Identify which cell holds the provided text, then report its [x, y] central coordinate. 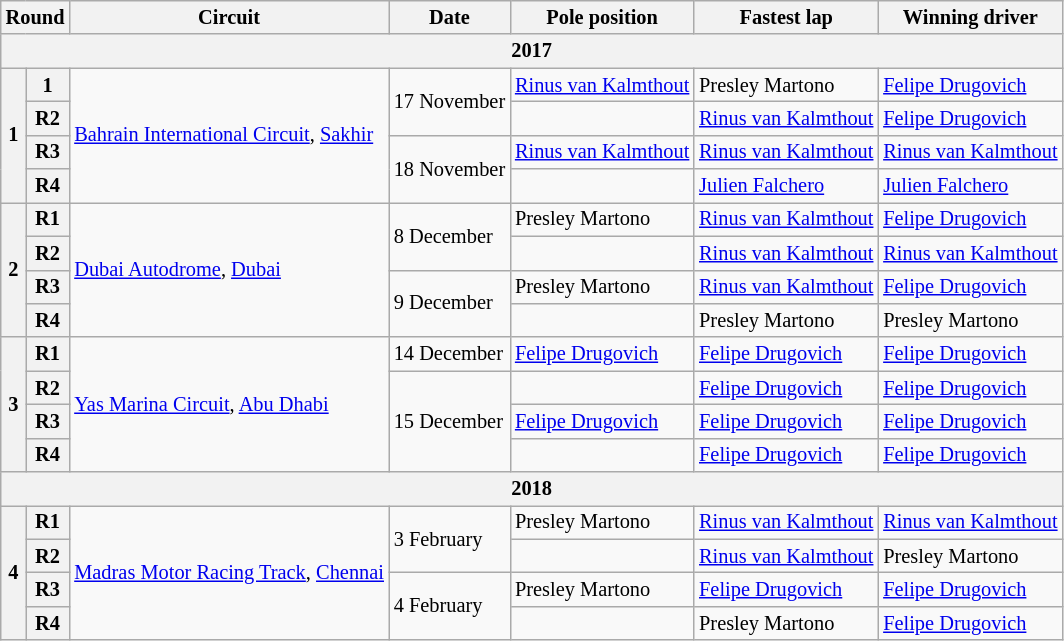
Date [450, 17]
Winning driver [970, 17]
Circuit [228, 17]
Bahrain International Circuit, Sakhir [228, 136]
4 [14, 572]
Yas Marina Circuit, Abu Dhabi [228, 404]
18 November [450, 168]
8 December [450, 236]
2017 [532, 51]
Round [36, 17]
Pole position [602, 17]
17 November [450, 102]
2018 [532, 489]
Madras Motor Racing Track, Chennai [228, 572]
14 December [450, 354]
9 December [450, 304]
3 February [450, 538]
Dubai Autodrome, Dubai [228, 270]
4 February [450, 606]
15 December [450, 422]
2 [14, 270]
3 [14, 404]
Fastest lap [786, 17]
